Pinpoint the cell where the given text exists, returning its (x, y) midpoint coordinate. 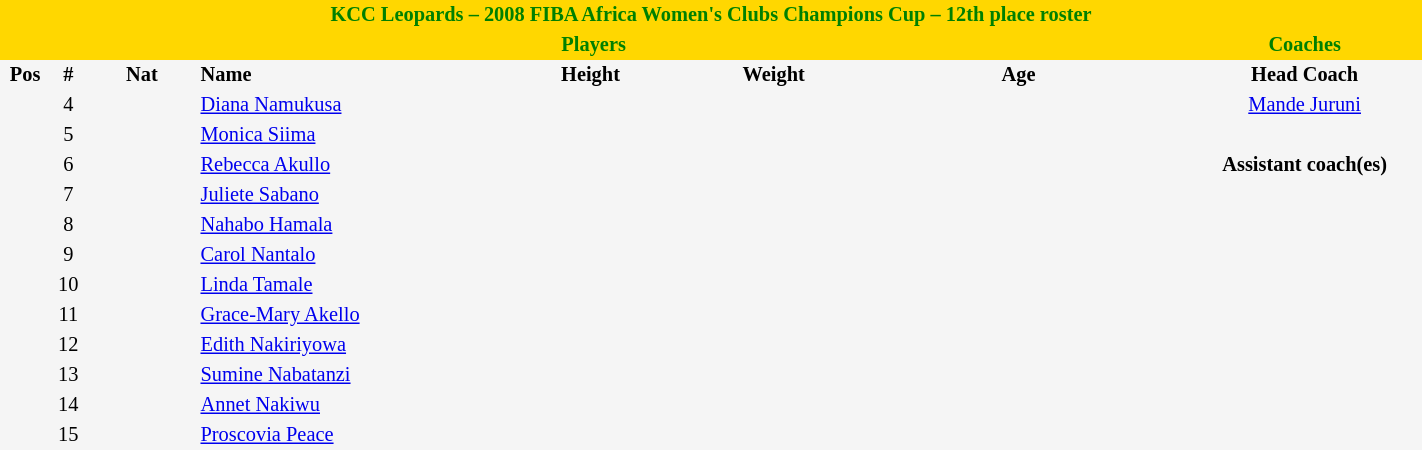
Assistant coach(es) (1304, 165)
Coaches (1304, 45)
14 (68, 405)
Carol Nantalo (340, 255)
Pos (25, 75)
11 (68, 315)
KCC Leopards – 2008 FIBA Africa Women's Clubs Champions Cup – 12th place roster (711, 15)
Players (594, 45)
Juliete Sabano (340, 195)
Head Coach (1304, 75)
Edith Nakiriyowa (340, 345)
15 (68, 435)
Height (591, 75)
Proscovia Peace (340, 435)
12 (68, 345)
6 (68, 165)
Name (340, 75)
5 (68, 135)
7 (68, 195)
4 (68, 105)
Linda Tamale (340, 285)
Grace-Mary Akello (340, 315)
8 (68, 225)
Mande Juruni (1304, 105)
10 (68, 285)
13 (68, 375)
# (68, 75)
Rebecca Akullo (340, 165)
9 (68, 255)
Age (1019, 75)
Nat (142, 75)
Diana Namukusa (340, 105)
Weight (774, 75)
Annet Nakiwu (340, 405)
Monica Siima (340, 135)
Nahabo Hamala (340, 225)
Sumine Nabatanzi (340, 375)
